Find where the given text appears and provide that cell's center as [x, y] coordinate. 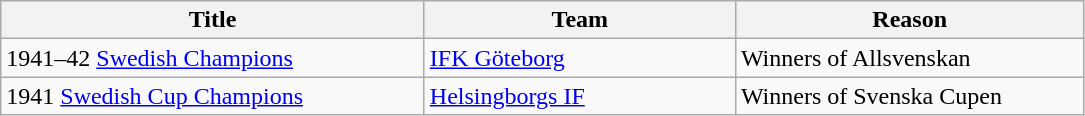
Title [213, 20]
Team [580, 20]
1941 Swedish Cup Champions [213, 96]
Helsingborgs IF [580, 96]
IFK Göteborg [580, 58]
Winners of Allsvenskan [910, 58]
1941–42 Swedish Champions [213, 58]
Winners of Svenska Cupen [910, 96]
Reason [910, 20]
